Return (x, y) of the center of cell containing provided text 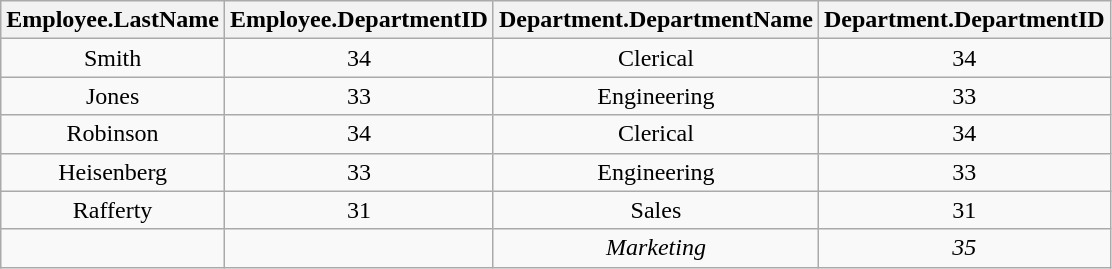
Marketing (656, 248)
Heisenberg (113, 172)
Rafferty (113, 210)
Employee.DepartmentID (358, 20)
Employee.LastName (113, 20)
Robinson (113, 134)
Sales (656, 210)
Department.DepartmentID (964, 20)
Smith (113, 58)
35 (964, 248)
Jones (113, 96)
Department.DepartmentName (656, 20)
